Search for the cell housing the specified text and yield its [X, Y] center coordinate. 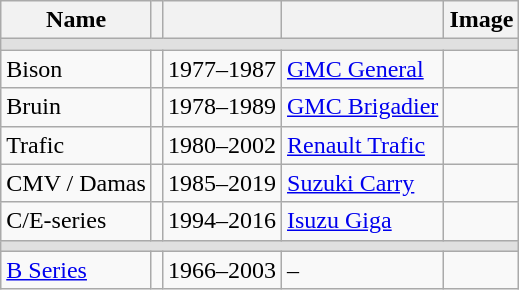
C/E-series [76, 221]
Bison [76, 69]
Bruin [76, 107]
1994–2016 [222, 221]
1980–2002 [222, 145]
Trafic [76, 145]
Name [76, 20]
Isuzu Giga [363, 221]
1978–1989 [222, 107]
GMC Brigadier [363, 107]
GMC General [363, 69]
1966–2003 [222, 270]
– [363, 270]
1985–2019 [222, 183]
CMV / Damas [76, 183]
Suzuki Carry [363, 183]
Renault Trafic [363, 145]
1977–1987 [222, 69]
Image [482, 20]
B Series [76, 270]
